Pinpoint the cell where the given text exists, returning its [x, y] midpoint coordinate. 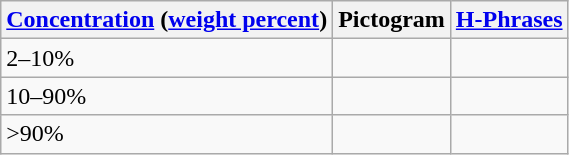
Concentration (weight percent) [167, 20]
2–10% [167, 58]
H-Phrases [509, 20]
>90% [167, 134]
10–90% [167, 96]
Pictogram [392, 20]
